Return (X, Y) of the center of cell containing provided text 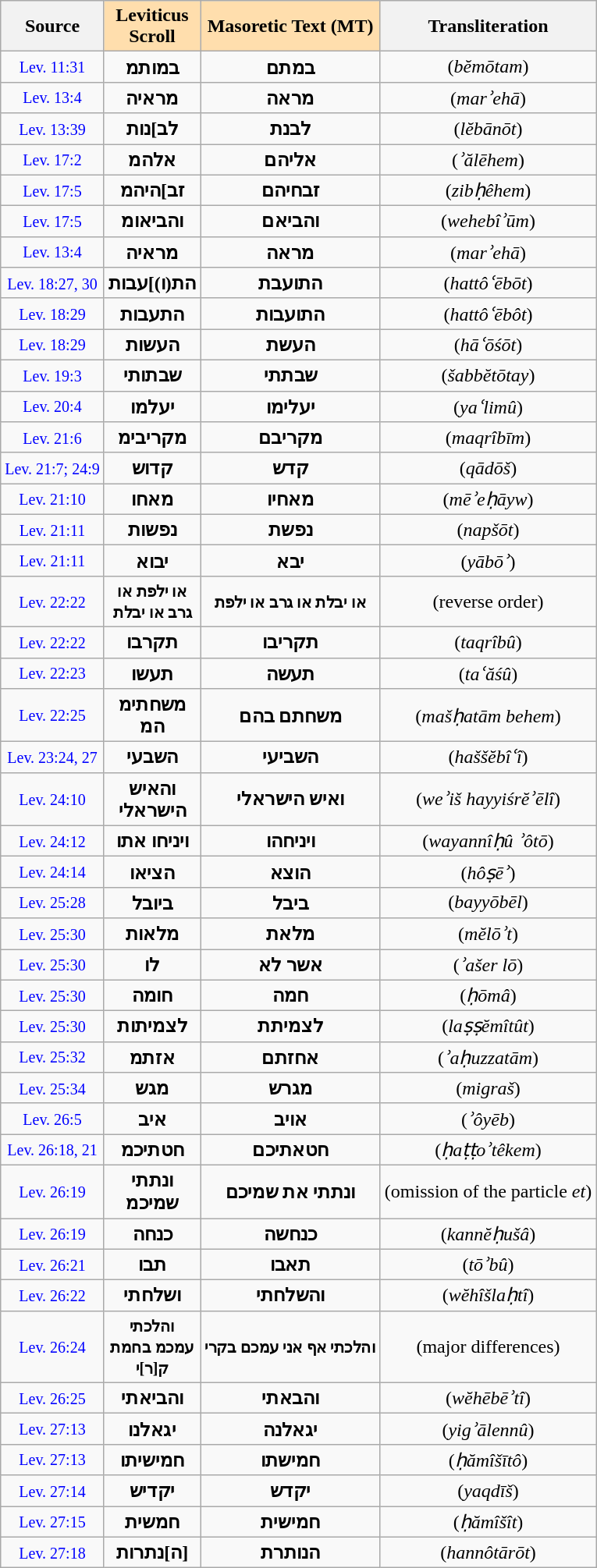
אזתמ (152, 1057)
מגש (152, 1088)
משחתם בהם (290, 715)
Leviticus Scroll (152, 27)
ושלחתי (152, 1296)
כנחה (152, 1234)
מלאת (290, 934)
(hannôtārōt) (488, 1552)
Lev. 26:22 (52, 1296)
(bĕmōtam) (488, 67)
או יבלת או גרב או ילפת (290, 601)
השבעי (152, 757)
אלהמ (152, 159)
Lev. 20:4 (52, 406)
והביאומ (152, 222)
(hattôʿēbōt) (488, 283)
השביעי (290, 757)
Lev. 17:2 (52, 159)
Lev. 27:18 (52, 1552)
(wehebîʾūm) (488, 222)
Lev. 25:34 (52, 1088)
במותמ (152, 67)
ביובל (152, 903)
Lev. 21:7; 24:9 (52, 468)
חמשית (152, 1521)
יעלמו (152, 406)
יקדש (290, 1491)
(major differences) (488, 1346)
Lev. 23:24, 27 (52, 757)
תקרבו (152, 642)
הציאו (152, 872)
(hôṣēʾ) (488, 872)
Lev. 25:28 (52, 903)
והביאם (290, 222)
לצמיתות (152, 1027)
הוצא (290, 872)
(ḥămîšît) (488, 1521)
(haššĕbîʿî) (488, 757)
Lev. 21:10 (52, 499)
Lev. 26:18, 21 (52, 1150)
(taʿăśû) (488, 673)
יבוא (152, 561)
לבנת (290, 129)
הנותרת (290, 1552)
יבא (290, 561)
והביאתי (152, 1398)
כנחשה (290, 1234)
(ʾaḥuzzatām) (488, 1057)
התעבות (152, 314)
Source (52, 27)
(tōʾbû) (488, 1265)
חמישית (290, 1521)
זבחיהם (290, 190)
(hattôʿēbôt) (488, 314)
Lev. 25:32 (52, 1057)
(yaʿlimû) (488, 406)
במתם (290, 67)
אויב (290, 1119)
Lev. 24:10 (52, 799)
תקריבו (290, 642)
קדש (290, 468)
מקריבימ (152, 438)
שבתתי (290, 375)
(ḥōmâ) (488, 995)
Lev. 22:23 (52, 673)
Lev. 26:24 (52, 1346)
חטאתיכם (290, 1150)
מגרש (290, 1088)
העשות (152, 345)
ונתתי את שמיכם (290, 1191)
מאחיו (290, 499)
Masoretic Text (MT) (290, 27)
קדוש (152, 468)
יגאלנו (152, 1429)
תעשו (152, 673)
יקדיש (152, 1491)
מלאות (152, 934)
זב]היהמ (152, 190)
(ʾôyēb) (488, 1119)
Transliteration (488, 27)
ויניחו אתו (152, 841)
יעלימו (290, 406)
(migraš) (488, 1088)
(qādōš) (488, 468)
(ḥaṭṭoʾtêkem) (488, 1150)
(yaqdīš) (488, 1491)
Lev. 27:14 (52, 1491)
(šabbĕtōtay) (488, 375)
תעשה (290, 673)
משחתימ המ (152, 715)
התועבת (290, 283)
(weʾiš hayyiśrĕʾēlî) (488, 799)
יגאלנה (290, 1429)
Lev. 19:3 (52, 375)
(omission of the particle et) (488, 1191)
(mašḥatām behem) (488, 715)
אשר לא (290, 964)
הת(ו)]עבות (152, 283)
(ʾălēhem) (488, 159)
(hāʿōśōt) (488, 345)
Lev. 26:25 (52, 1398)
Lev. 13:39 (52, 129)
(zibḥêhem) (488, 190)
והלכתי אף אני עמכם בקרי (290, 1346)
(laṣṣĕmîtût) (488, 1027)
(mĕlōʾt) (488, 934)
ביבל (290, 903)
(yābōʾ) (488, 561)
(yigʾālennû) (488, 1429)
לצמיתת (290, 1027)
(wayannîḥû ʾôtō) (488, 841)
והשלחתי (290, 1296)
נפשות (152, 530)
לב]נות (152, 129)
(mēʾeḥāyw) (488, 499)
אחזתם (290, 1057)
Lev. 26:5 (52, 1119)
חומה (152, 995)
לו (152, 964)
התועבות (290, 314)
(maqrîbīm) (488, 438)
Lev. 27:15 (52, 1521)
(taqrîbû) (488, 642)
(lĕbānōt) (488, 129)
Lev. 22:25 (52, 715)
Lev. 24:12 (52, 841)
Lev. 24:14 (52, 872)
Lev. 11:31 (52, 67)
איב (152, 1119)
שבתותי (152, 375)
ואיש הישראלי (290, 799)
(ḥămîšītô) (488, 1460)
והבאתי (290, 1398)
והלכתי עמכמ בחמת ק[ר]י (152, 1346)
ויניחהו (290, 841)
נפשת (290, 530)
מאחו (152, 499)
תאבו (290, 1265)
Lev. 26:21 (52, 1265)
(reverse order) (488, 601)
חמה (290, 995)
(wĕhîšlaḥtî) (488, 1296)
חמישיתו (152, 1460)
(wĕhēbēʾtî) (488, 1398)
(kannĕḥušâ) (488, 1234)
או ילפת או גרב או יבלת (152, 601)
והאיש הישראלי (152, 799)
Lev. 21:6 (52, 438)
חמישתו (290, 1460)
(ʾašer lō) (488, 964)
אליהם (290, 159)
(napšōt) (488, 530)
העשת (290, 345)
ונתתי שמיכמ (152, 1191)
Lev. 18:27, 30 (52, 283)
(bayyōbēl) (488, 903)
תבו (152, 1265)
מקריבם (290, 438)
חטתיכמ (152, 1150)
ה]נתרות] (152, 1552)
